Pinpoint the cell where the given text exists, returning its [x, y] midpoint coordinate. 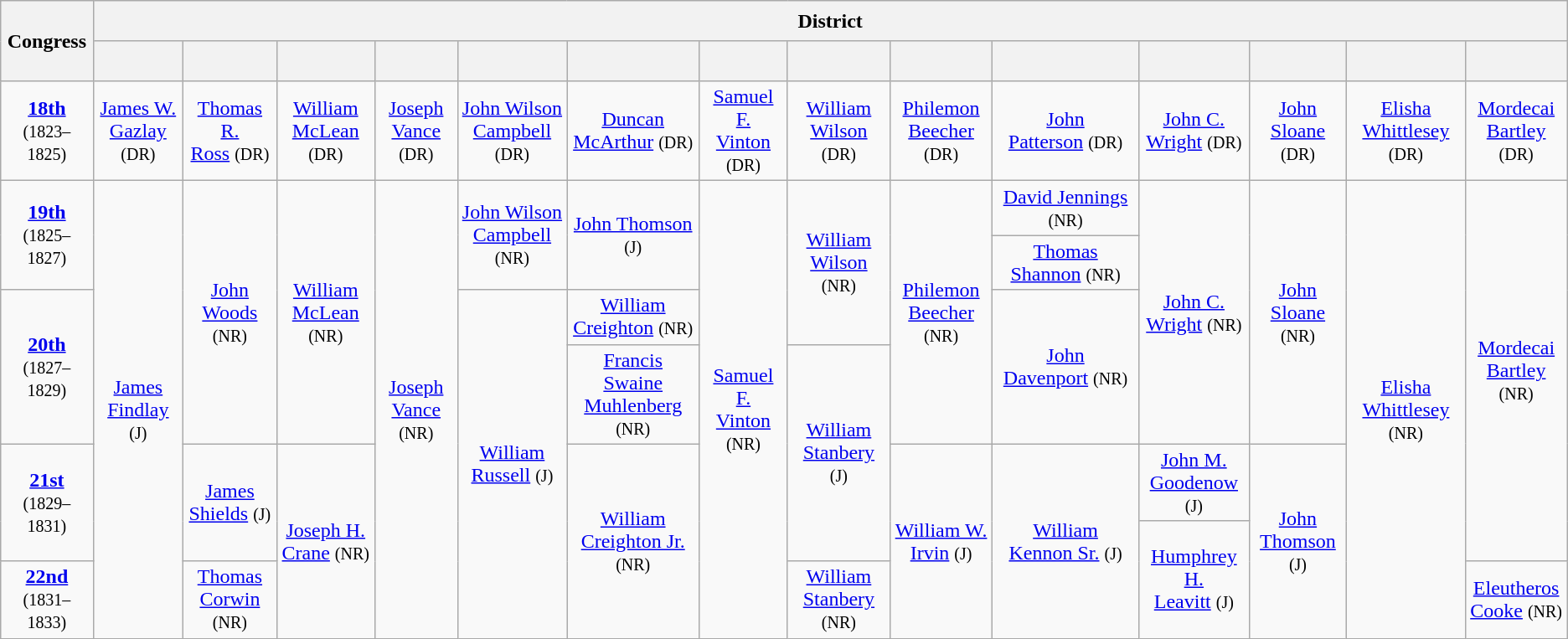
JohnSloane (NR) [1298, 312]
19th(1825–1827) [47, 235]
David Jennings (NR) [1065, 208]
PhilemonBeecher (NR) [941, 312]
Thomas Shannon (NR) [1065, 263]
EleutherosCooke (NR) [1516, 600]
MordecaiBartley (DR) [1516, 131]
18th(1823–1825) [47, 131]
JohnDavenport (NR) [1065, 367]
William W.Irvin (J) [941, 541]
John WilsonCampbell (DR) [513, 131]
Samuel F.Vinton (DR) [744, 131]
Samuel F.Vinton (NR) [744, 410]
John C.Wright (DR) [1194, 131]
WilliamMcLean (DR) [325, 131]
JamesShields (J) [230, 502]
DuncanMcArthur (DR) [633, 131]
ThomasCorwin (NR) [230, 600]
Thomas R.Ross (DR) [230, 131]
WilliamWilson (NR) [839, 263]
WilliamWilson (DR) [839, 131]
Francis SwaineMuhlenberg (NR) [633, 394]
PhilemonBeecher (DR) [941, 131]
WilliamKennon Sr. (J) [1065, 541]
MordecaiBartley (NR) [1516, 371]
WilliamStanbery (J) [839, 452]
JosephVance (NR) [415, 410]
20th(1827–1829) [47, 367]
District [830, 21]
22nd(1831–1833) [47, 600]
James W.Gazlay (DR) [138, 131]
WilliamMcLean (NR) [325, 312]
WilliamCreighton Jr. (NR) [633, 541]
John M.Goodenow (J) [1194, 482]
Joseph H.Crane (NR) [325, 541]
21st(1829–1831) [47, 502]
ElishaWhittlesey (NR) [1406, 410]
Congress [47, 41]
JohnSloane (DR) [1298, 131]
John Thomson (J) [633, 235]
JosephVance (DR) [415, 131]
John WilsonCampbell (NR) [513, 235]
JohnPatterson (DR) [1065, 131]
ElishaWhittlesey (DR) [1406, 131]
JohnThomson (J) [1298, 541]
Humphrey H.Leavitt (J) [1194, 580]
JohnWoods (NR) [230, 312]
John C.Wright (NR) [1194, 312]
WilliamCreighton (NR) [633, 317]
WilliamRussell (J) [513, 464]
JamesFindlay (J) [138, 410]
WilliamStanbery (NR) [839, 600]
